Output the (X, Y) coordinate of the center of the cell containing the given text.  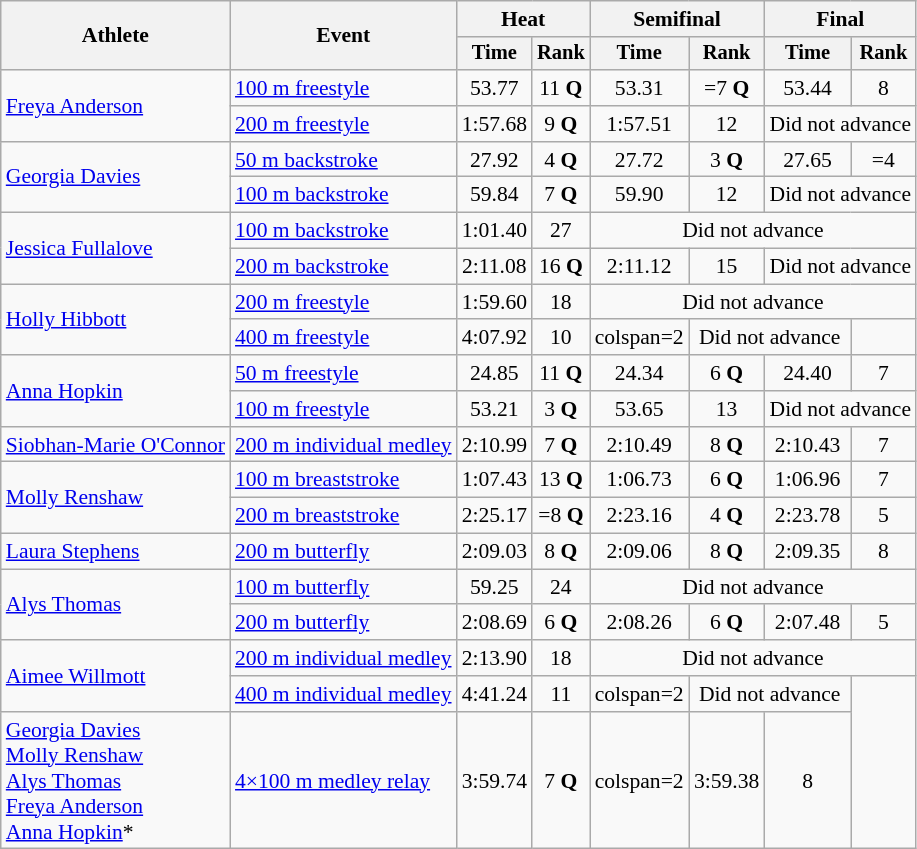
1:59.60 (494, 302)
11 (561, 694)
2:09.03 (494, 552)
100 m butterfly (344, 587)
59.90 (640, 195)
2:11.12 (640, 267)
Semifinal (678, 19)
Holly Hibbott (116, 320)
27 (561, 231)
Final (840, 19)
2:23.16 (640, 516)
59.25 (494, 587)
100 m breaststroke (344, 480)
2:09.35 (807, 552)
2:07.48 (807, 623)
400 m freestyle (344, 338)
Athlete (116, 36)
1:07.43 (494, 480)
Alys Thomas (116, 604)
24 (561, 587)
2:10.99 (494, 445)
4:41.24 (494, 694)
=7 Q (727, 88)
200 m backstroke (344, 267)
Jessica Fullalove (116, 248)
53.21 (494, 409)
2:08.69 (494, 623)
1:57.68 (494, 124)
Heat (524, 19)
1:06.73 (640, 480)
16 Q (561, 267)
27.92 (494, 160)
Freya Anderson (116, 106)
Georgia Davies (116, 178)
1:06.96 (807, 480)
27.72 (640, 160)
2:11.08 (494, 267)
2:23.78 (807, 516)
53.31 (640, 88)
53.77 (494, 88)
10 (561, 338)
200 m breaststroke (344, 516)
2:09.06 (640, 552)
53.44 (807, 88)
400 m individual medley (344, 694)
1:57.51 (640, 124)
Aimee Willmott (116, 676)
Laura Stephens (116, 552)
4:07.92 (494, 338)
Siobhan-Marie O'Connor (116, 445)
27.65 (807, 160)
2:25.17 (494, 516)
13 Q (561, 480)
50 m freestyle (344, 373)
13 (727, 409)
2:10.43 (807, 445)
Anna Hopkin (116, 390)
2:13.90 (494, 658)
Molly Renshaw (116, 498)
53.65 (640, 409)
15 (727, 267)
50 m backstroke (344, 160)
=8 Q (561, 516)
9 Q (561, 124)
=4 (884, 160)
2:08.26 (640, 623)
24.85 (494, 373)
2:10.49 (640, 445)
59.84 (494, 195)
24.40 (807, 373)
Event (344, 36)
1:01.40 (494, 231)
24.34 (640, 373)
